Return the (X, Y) coordinate for the center point of the cell that contains the specified text.  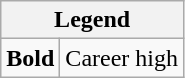
Bold (30, 58)
Career high (122, 58)
Legend (92, 20)
